Capture the cell that displays the provided text and extract its (x, y) central coordinate. 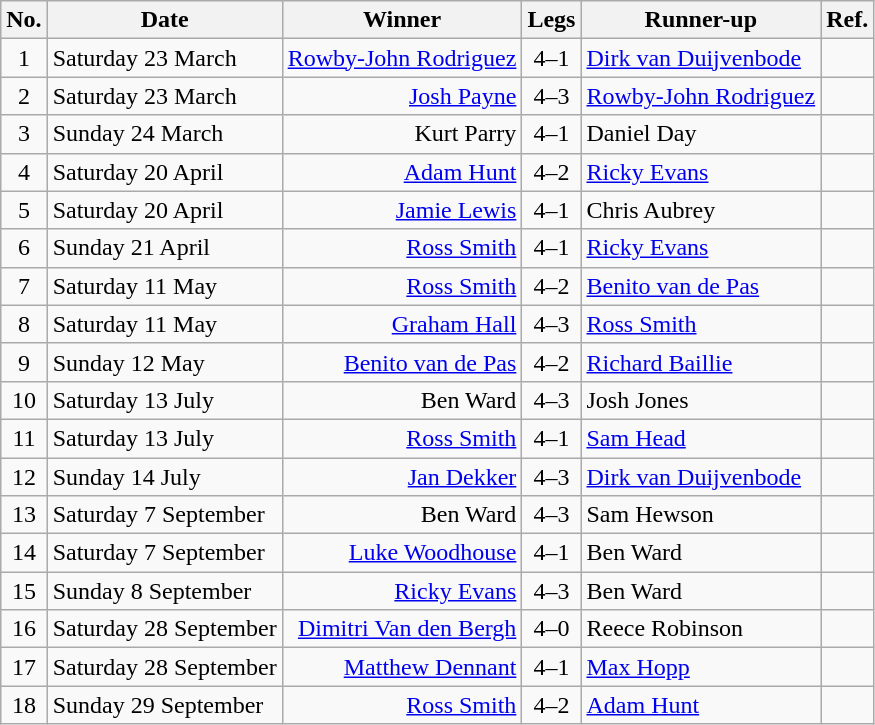
Jan Dekker (402, 477)
Kurt Parry (402, 134)
3 (24, 134)
12 (24, 477)
Luke Woodhouse (402, 553)
Runner-up (701, 20)
5 (24, 210)
Date (164, 20)
Sunday 24 March (164, 134)
No. (24, 20)
4–0 (552, 629)
Jamie Lewis (402, 210)
Sunday 12 May (164, 362)
Dimitri Van den Bergh (402, 629)
Chris Aubrey (701, 210)
9 (24, 362)
2 (24, 96)
8 (24, 324)
Sunday 14 July (164, 477)
1 (24, 58)
Sam Hewson (701, 515)
Matthew Dennant (402, 667)
16 (24, 629)
Daniel Day (701, 134)
Josh Payne (402, 96)
13 (24, 515)
18 (24, 705)
6 (24, 248)
7 (24, 286)
15 (24, 591)
Sunday 29 September (164, 705)
11 (24, 438)
Max Hopp (701, 667)
17 (24, 667)
Josh Jones (701, 400)
Sunday 21 April (164, 248)
14 (24, 553)
4 (24, 172)
Winner (402, 20)
Richard Baillie (701, 362)
Sam Head (701, 438)
Reece Robinson (701, 629)
Legs (552, 20)
Ref. (848, 20)
10 (24, 400)
Graham Hall (402, 324)
Sunday 8 September (164, 591)
